Find where the given text appears and provide that cell's center as [X, Y] coordinate. 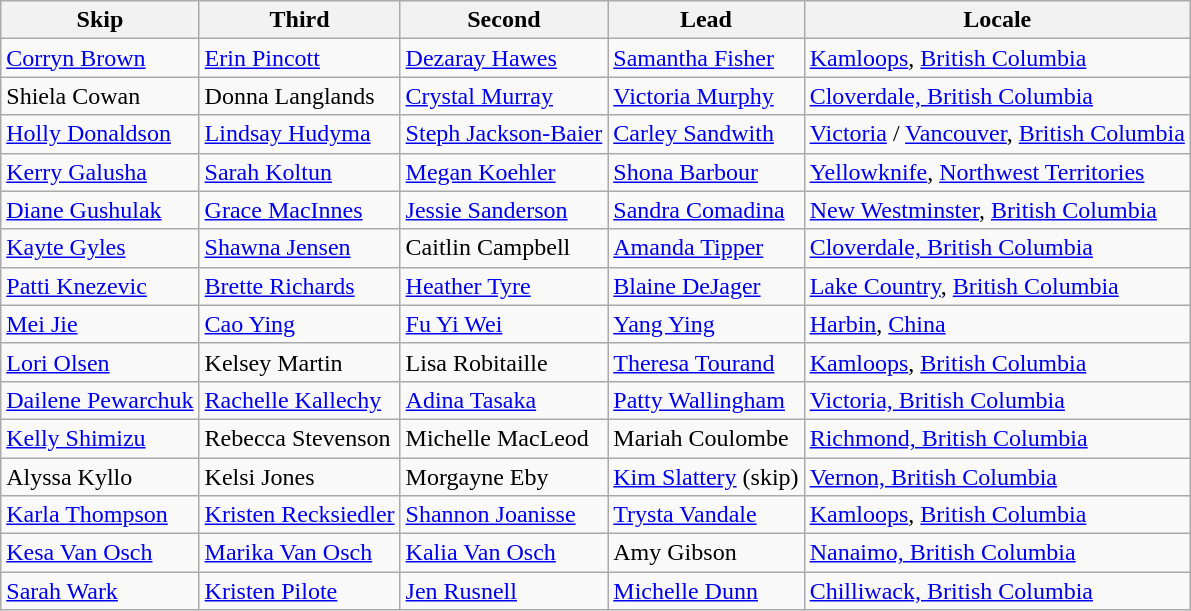
Shiela Cowan [100, 96]
Donna Langlands [300, 96]
Harbin, China [997, 324]
Dezaray Hawes [504, 58]
Kerry Galusha [100, 172]
Kesa Van Osch [100, 553]
Chilliwack, British Columbia [997, 591]
Kelsey Martin [300, 362]
Victoria Murphy [706, 96]
Cao Ying [300, 324]
Erin Pincott [300, 58]
Rebecca Stevenson [300, 438]
Fu Yi Wei [504, 324]
Patty Wallingham [706, 400]
Nanaimo, British Columbia [997, 553]
Sarah Wark [100, 591]
Grace MacInnes [300, 210]
Jen Rusnell [504, 591]
Brette Richards [300, 286]
Theresa Tourand [706, 362]
Amanda Tipper [706, 248]
Shannon Joanisse [504, 515]
Skip [100, 20]
Kristen Pilote [300, 591]
Shawna Jensen [300, 248]
Megan Koehler [504, 172]
Michelle Dunn [706, 591]
Kim Slattery (skip) [706, 477]
Second [504, 20]
Kelly Shimizu [100, 438]
Third [300, 20]
Blaine DeJager [706, 286]
Diane Gushulak [100, 210]
Sarah Koltun [300, 172]
Samantha Fisher [706, 58]
Locale [997, 20]
Crystal Murray [504, 96]
Karla Thompson [100, 515]
Rachelle Kallechy [300, 400]
Victoria / Vancouver, British Columbia [997, 134]
Lori Olsen [100, 362]
Morgayne Eby [504, 477]
Lead [706, 20]
Kayte Gyles [100, 248]
New Westminster, British Columbia [997, 210]
Lindsay Hudyma [300, 134]
Adina Tasaka [504, 400]
Dailene Pewarchuk [100, 400]
Trysta Vandale [706, 515]
Alyssa Kyllo [100, 477]
Lake Country, British Columbia [997, 286]
Richmond, British Columbia [997, 438]
Victoria, British Columbia [997, 400]
Michelle MacLeod [504, 438]
Caitlin Campbell [504, 248]
Mariah Coulombe [706, 438]
Shona Barbour [706, 172]
Amy Gibson [706, 553]
Marika Van Osch [300, 553]
Holly Donaldson [100, 134]
Lisa Robitaille [504, 362]
Kelsi Jones [300, 477]
Patti Knezevic [100, 286]
Yang Ying [706, 324]
Steph Jackson-Baier [504, 134]
Kristen Recksiedler [300, 515]
Corryn Brown [100, 58]
Carley Sandwith [706, 134]
Sandra Comadina [706, 210]
Yellowknife, Northwest Territories [997, 172]
Mei Jie [100, 324]
Jessie Sanderson [504, 210]
Vernon, British Columbia [997, 477]
Heather Tyre [504, 286]
Kalia Van Osch [504, 553]
